For the text-containing cell, return its midpoint in (X, Y) coordinate format. 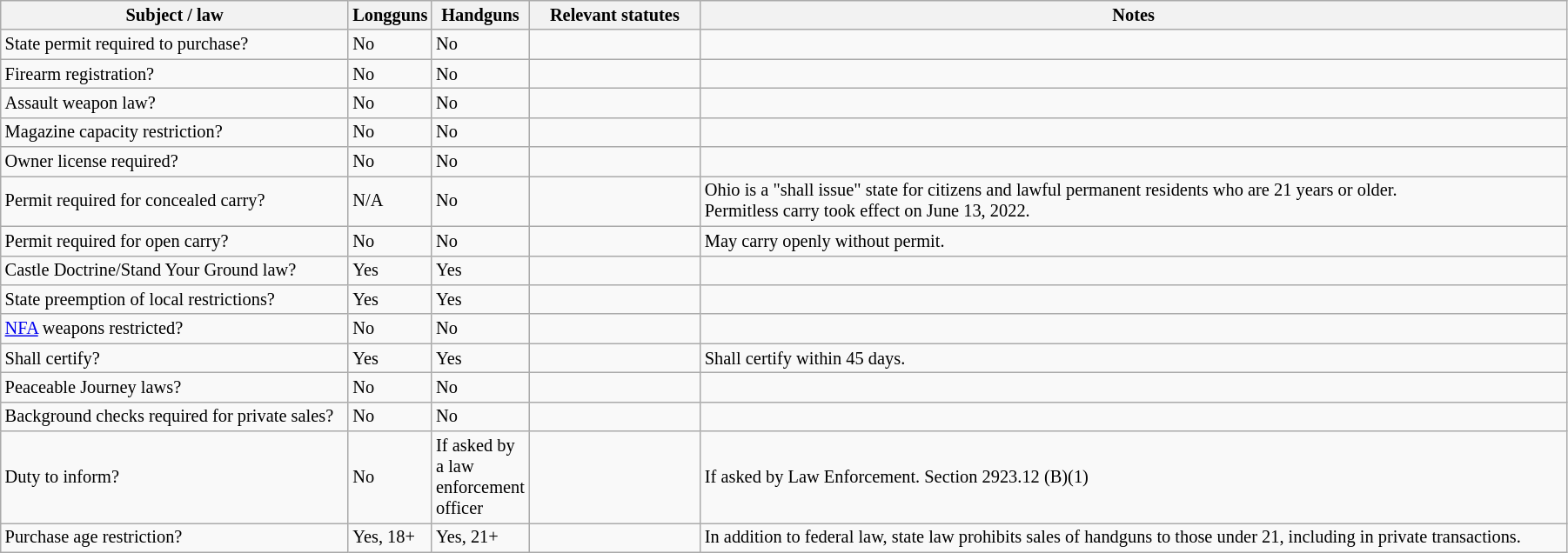
Subject / law (175, 15)
NFA weapons restricted? (175, 329)
Shall certify? (175, 358)
Owner license required? (175, 162)
Magazine capacity restriction? (175, 132)
Shall certify within 45 days. (1134, 358)
Firearm registration? (175, 74)
Yes, 21+ (480, 537)
Ohio is a "shall issue" state for citizens and lawful permanent residents who are 21 years or older.Permitless carry took effect on June 13, 2022. (1134, 201)
May carry openly without permit. (1134, 241)
Relevant statutes (614, 15)
Assault weapon law? (175, 103)
If asked by a law enforcement officer (480, 477)
Handguns (480, 15)
Duty to inform? (175, 477)
Peaceable Journey laws? (175, 387)
Permit required for concealed carry? (175, 201)
State permit required to purchase? (175, 44)
If asked by Law Enforcement. Section 2923.12 (B)(1) (1134, 477)
Background checks required for private sales? (175, 416)
Castle Doctrine/Stand Your Ground law? (175, 270)
Permit required for open carry? (175, 241)
In addition to federal law, state law prohibits sales of handguns to those under 21, including in private transactions. (1134, 537)
N/A (390, 201)
Purchase age restriction? (175, 537)
Yes, 18+ (390, 537)
Notes (1134, 15)
Longguns (390, 15)
State preemption of local restrictions? (175, 299)
